From the cell containing the given text, extract its center point as [x, y] coordinate. 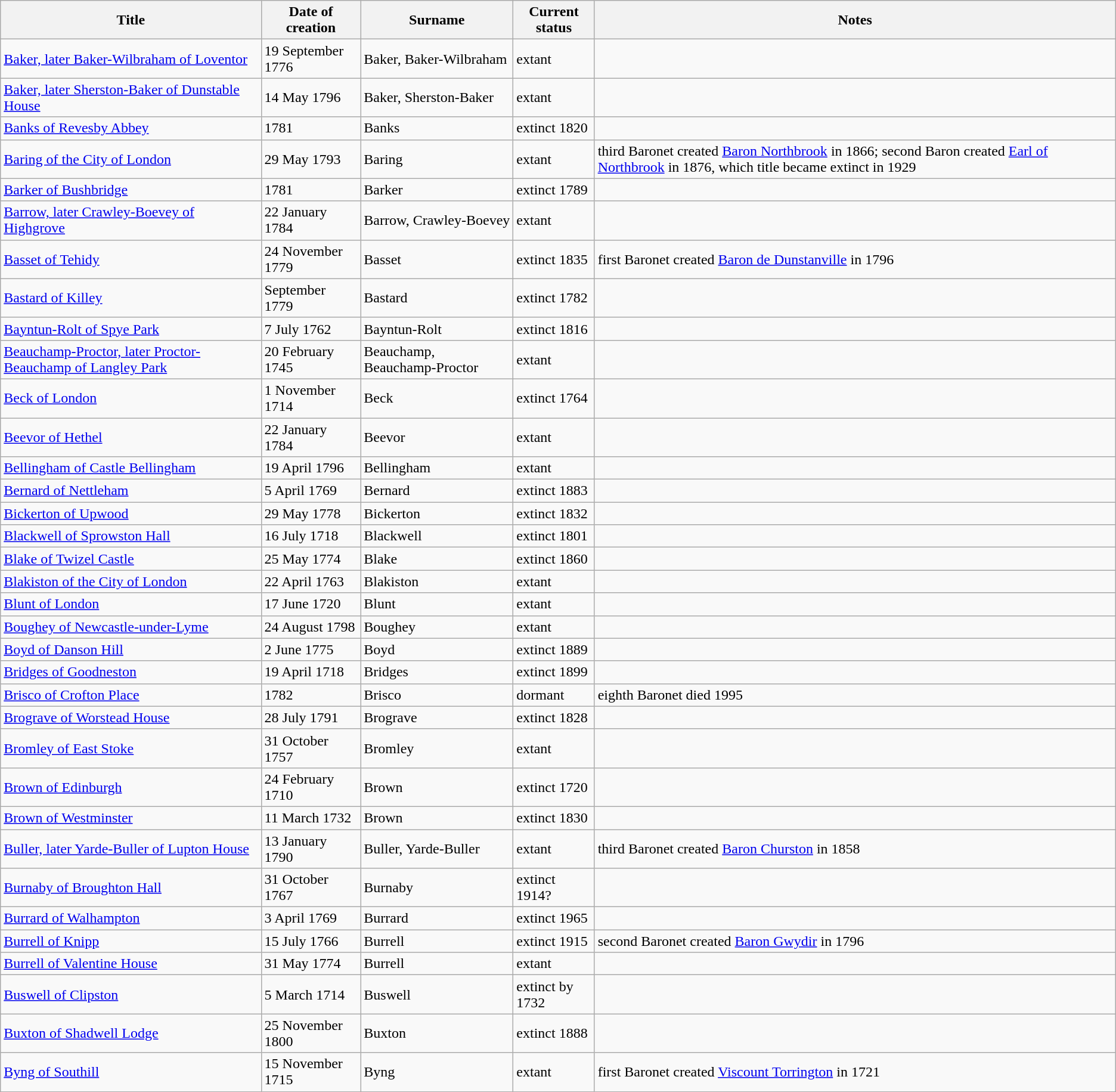
extinct 1764 [554, 398]
Burrell of Knipp [131, 941]
extinct 1801 [554, 536]
Brisco of Crofton Place [131, 695]
extinct 1914? [554, 887]
1 November 1714 [311, 398]
extinct 1888 [554, 1033]
11 March 1732 [311, 818]
7 July 1762 [311, 329]
dormant [554, 695]
19 September 1776 [311, 58]
extinct 1883 [554, 491]
Bridges [437, 672]
extinct 1899 [554, 672]
Bernard of Nettleham [131, 491]
Bickerton of Upwood [131, 513]
Buswell of Clipston [131, 995]
Burrard [437, 918]
Baring of the City of London [131, 159]
25 May 1774 [311, 559]
Bayntun-Rolt [437, 329]
Byng of Southill [131, 1072]
second Baronet created Baron Gwydir in 1796 [855, 941]
Boyd [437, 649]
Date of creation [311, 20]
Bellingham [437, 468]
5 March 1714 [311, 995]
Title [131, 20]
first Baronet created Viscount Torrington in 1721 [855, 1072]
24 November 1779 [311, 259]
Barker of Bushbridge [131, 190]
extinct 1965 [554, 918]
Barrow, Crawley-Boevey [437, 221]
29 May 1778 [311, 513]
Bromley [437, 748]
third Baronet created Baron Churston in 1858 [855, 848]
Bastard of Killey [131, 298]
19 April 1718 [311, 672]
Basset [437, 259]
Bridges of Goodneston [131, 672]
Bastard [437, 298]
extinct 1889 [554, 649]
extinct 1832 [554, 513]
third Baronet created Baron Northbrook in 1866; second Baron created Earl of Northbrook in 1876, which title became extinct in 1929 [855, 159]
extinct 1830 [554, 818]
15 July 1766 [311, 941]
Beevor of Hethel [131, 437]
Buxton of Shadwell Lodge [131, 1033]
2 June 1775 [311, 649]
extinct 1915 [554, 941]
Burrard of Walhampton [131, 918]
Blake [437, 559]
Boyd of Danson Hill [131, 649]
14 May 1796 [311, 98]
Beevor [437, 437]
Burnaby of Broughton Hall [131, 887]
extinct by 1732 [554, 995]
Blunt of London [131, 604]
extinct 1835 [554, 259]
Notes [855, 20]
Brisco [437, 695]
extinct 1860 [554, 559]
Buller, later Yarde-Buller of Lupton House [131, 848]
3 April 1769 [311, 918]
Bayntun-Rolt of Spye Park [131, 329]
Bromley of East Stoke [131, 748]
Beck [437, 398]
September 1779 [311, 298]
Blackwell of Sprowston Hall [131, 536]
Beck of London [131, 398]
Brograve of Worstead House [131, 717]
Byng [437, 1072]
Blackwell [437, 536]
Blunt [437, 604]
Buller, Yarde-Buller [437, 848]
extinct 1789 [554, 190]
extinct 1828 [554, 717]
extinct 1782 [554, 298]
29 May 1793 [311, 159]
25 November 1800 [311, 1033]
Beauchamp-Proctor, later Proctor-Beauchamp of Langley Park [131, 359]
22 April 1763 [311, 581]
Blakiston [437, 581]
Baker, Baker-Wilbraham [437, 58]
Baring [437, 159]
Blake of Twizel Castle [131, 559]
Beauchamp, Beauchamp-Proctor [437, 359]
Current status [554, 20]
20 February 1745 [311, 359]
Baker, later Sherston-Baker of Dunstable House [131, 98]
24 August 1798 [311, 627]
19 April 1796 [311, 468]
extinct 1820 [554, 128]
Boughey of Newcastle-under-Lyme [131, 627]
extinct 1720 [554, 787]
Brograve [437, 717]
24 February 1710 [311, 787]
Buxton [437, 1033]
31 May 1774 [311, 964]
Baker, later Baker-Wilbraham of Loventor [131, 58]
eighth Baronet died 1995 [855, 695]
Basset of Tehidy [131, 259]
1782 [311, 695]
13 January 1790 [311, 848]
Surname [437, 20]
Banks [437, 128]
Baker, Sherston-Baker [437, 98]
Buswell [437, 995]
5 April 1769 [311, 491]
16 July 1718 [311, 536]
Barrow, later Crawley-Boevey of Highgrove [131, 221]
15 November 1715 [311, 1072]
Boughey [437, 627]
31 October 1757 [311, 748]
Bernard [437, 491]
first Baronet created Baron de Dunstanville in 1796 [855, 259]
Burnaby [437, 887]
Barker [437, 190]
31 October 1767 [311, 887]
Brown of Edinburgh [131, 787]
Bickerton [437, 513]
extinct 1816 [554, 329]
Brown of Westminster [131, 818]
Burrell of Valentine House [131, 964]
17 June 1720 [311, 604]
28 July 1791 [311, 717]
Bellingham of Castle Bellingham [131, 468]
Blakiston of the City of London [131, 581]
Banks of Revesby Abbey [131, 128]
